Find where the given text appears and provide that cell's center as [X, Y] coordinate. 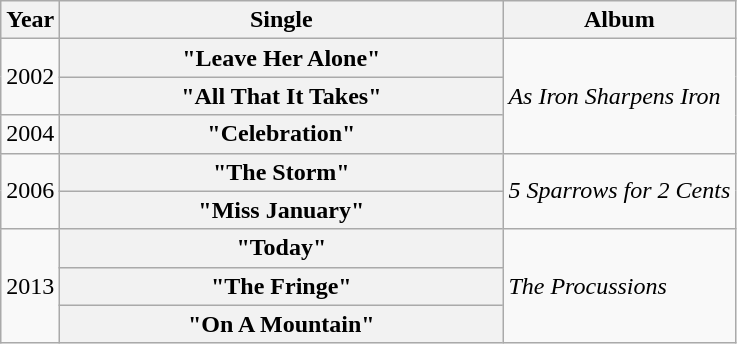
5 Sparrows for 2 Cents [620, 191]
2013 [30, 286]
"The Fringe" [282, 286]
As Iron Sharpens Iron [620, 96]
The Procussions [620, 286]
"All That It Takes" [282, 96]
Single [282, 20]
"Leave Her Alone" [282, 58]
Album [620, 20]
"Miss January" [282, 210]
"Today" [282, 248]
"On A Mountain" [282, 324]
"The Storm" [282, 172]
2006 [30, 191]
2004 [30, 134]
"Celebration" [282, 134]
2002 [30, 77]
Year [30, 20]
